Detect which cell encompasses the target text, then output its [x, y] center coordinate. 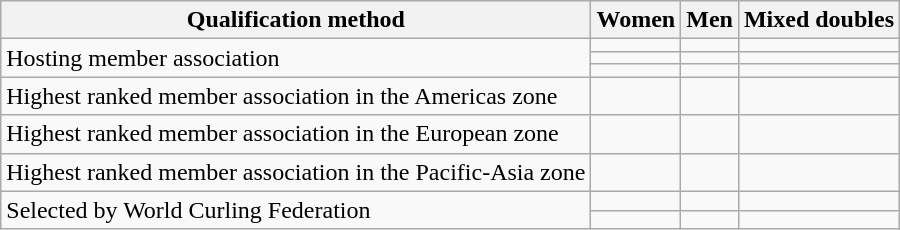
Mixed doubles [818, 20]
Highest ranked member association in the European zone [296, 134]
Highest ranked member association in the Pacific-Asia zone [296, 172]
Hosting member association [296, 58]
Women [636, 20]
Men [710, 20]
Selected by World Curling Federation [296, 210]
Highest ranked member association in the Americas zone [296, 96]
Qualification method [296, 20]
